Detect which cell encompasses the target text, then output its (x, y) center coordinate. 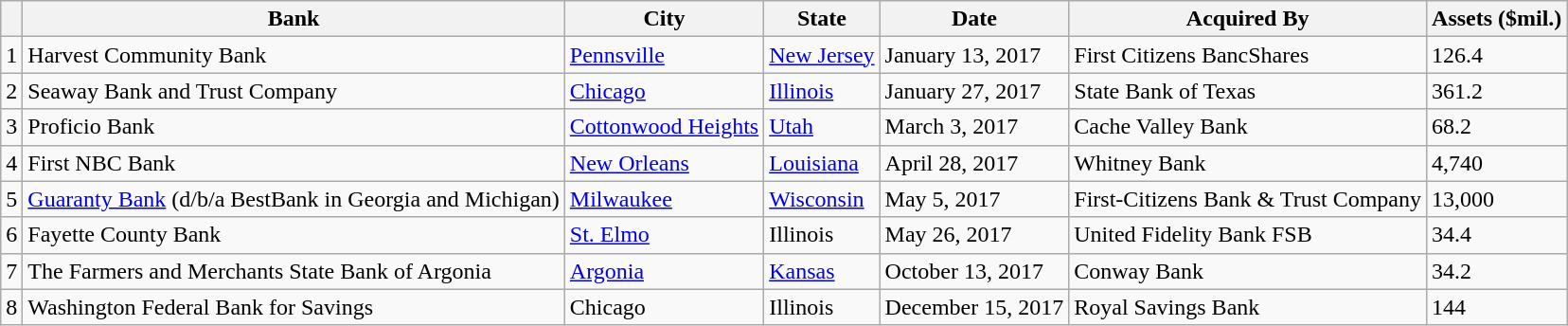
Harvest Community Bank (294, 55)
Acquired By (1248, 19)
4 (11, 163)
34.4 (1497, 235)
Whitney Bank (1248, 163)
Seaway Bank and Trust Company (294, 91)
361.2 (1497, 91)
Cache Valley Bank (1248, 127)
Bank (294, 19)
New Jersey (822, 55)
3 (11, 127)
68.2 (1497, 127)
October 13, 2017 (974, 271)
State Bank of Texas (1248, 91)
First Citizens BancShares (1248, 55)
United Fidelity Bank FSB (1248, 235)
Assets ($mil.) (1497, 19)
Wisconsin (822, 199)
Kansas (822, 271)
Fayette County Bank (294, 235)
May 26, 2017 (974, 235)
First-Citizens Bank & Trust Company (1248, 199)
6 (11, 235)
Argonia (664, 271)
7 (11, 271)
Date (974, 19)
Conway Bank (1248, 271)
5 (11, 199)
8 (11, 307)
December 15, 2017 (974, 307)
Louisiana (822, 163)
New Orleans (664, 163)
The Farmers and Merchants State Bank of Argonia (294, 271)
Milwaukee (664, 199)
34.2 (1497, 271)
1 (11, 55)
City (664, 19)
Royal Savings Bank (1248, 307)
126.4 (1497, 55)
144 (1497, 307)
13,000 (1497, 199)
January 13, 2017 (974, 55)
First NBC Bank (294, 163)
May 5, 2017 (974, 199)
April 28, 2017 (974, 163)
State (822, 19)
Utah (822, 127)
Cottonwood Heights (664, 127)
St. Elmo (664, 235)
2 (11, 91)
4,740 (1497, 163)
Pennsville (664, 55)
January 27, 2017 (974, 91)
Washington Federal Bank for Savings (294, 307)
March 3, 2017 (974, 127)
Guaranty Bank (d/b/a BestBank in Georgia and Michigan) (294, 199)
Proficio Bank (294, 127)
